From the cell containing the given text, extract its center point as [x, y] coordinate. 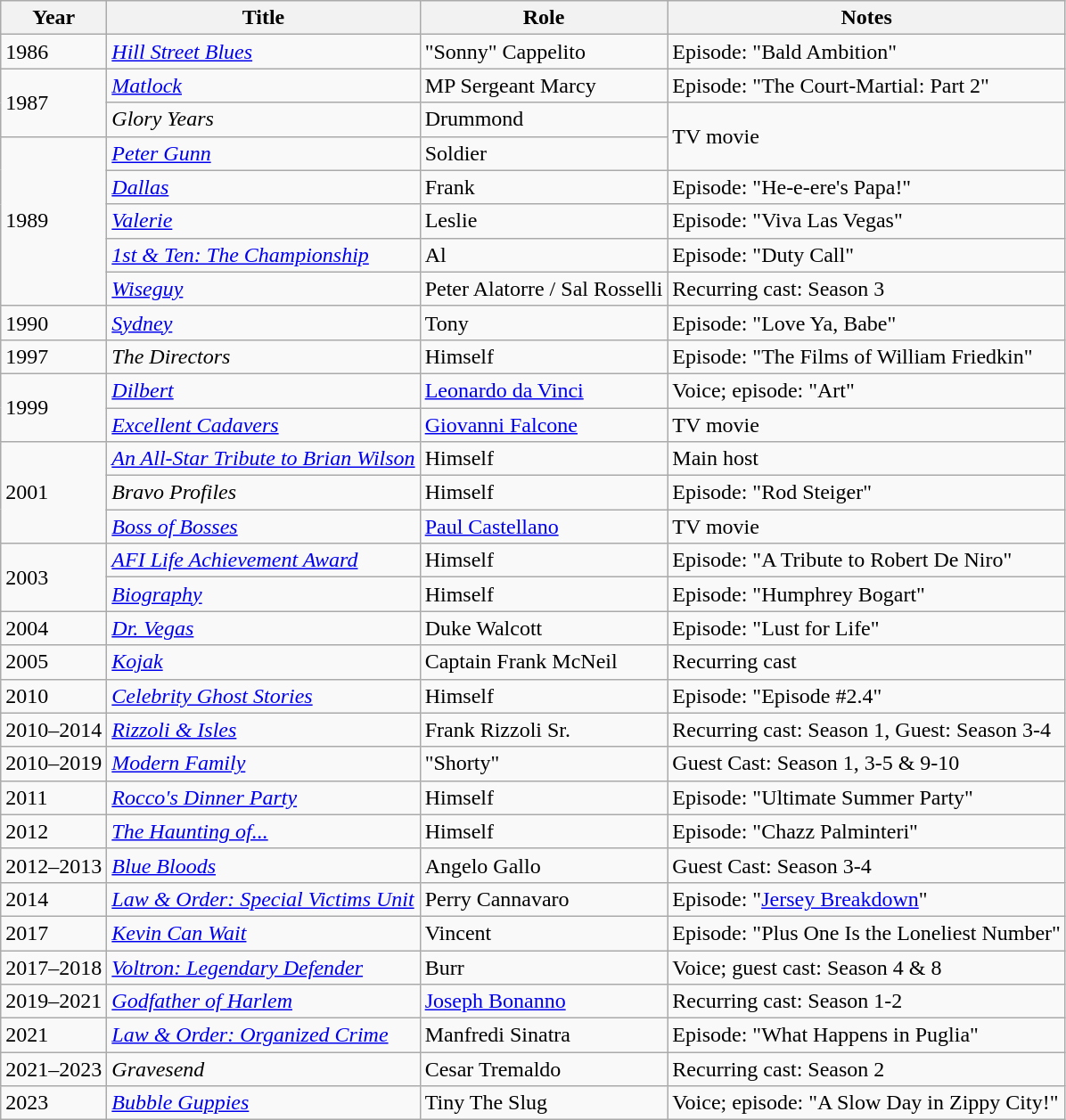
Drummond [544, 119]
1989 [53, 221]
1st & Ten: The Championship [264, 255]
Bubble Guppies [264, 1103]
Frank Rizzoli Sr. [544, 730]
Joseph Bonanno [544, 1001]
2010 [53, 696]
Modern Family [264, 764]
2023 [53, 1103]
Cesar Tremaldo [544, 1069]
Main host [866, 459]
Perry Cannavaro [544, 899]
Kevin Can Wait [264, 933]
2021–2023 [53, 1069]
2010–2014 [53, 730]
1987 [53, 102]
Voice; episode: "Art" [866, 390]
Valerie [264, 221]
Boss of Bosses [264, 527]
"Sonny" Cappelito [544, 52]
Peter Gunn [264, 153]
Episode: "Episode #2.4" [866, 696]
Episode: "Humphrey Bogart" [866, 594]
AFI Life Achievement Award [264, 560]
Giovanni Falcone [544, 425]
Episode: "Lust for Life" [866, 628]
Episode: "The Court-Martial: Part 2" [866, 86]
Law & Order: Organized Crime [264, 1035]
2003 [53, 577]
Episode: "Bald Ambition" [866, 52]
Recurring cast: Season 3 [866, 289]
Angelo Gallo [544, 865]
Law & Order: Special Victims Unit [264, 899]
Paul Castellano [544, 527]
2014 [53, 899]
Guest Cast: Season 3-4 [866, 865]
1999 [53, 407]
2017 [53, 933]
Episode: "Viva Las Vegas" [866, 221]
2012–2013 [53, 865]
Soldier [544, 153]
Episode: "Duty Call" [866, 255]
Recurring cast: Season 1-2 [866, 1001]
The Haunting of... [264, 831]
Episode: "A Tribute to Robert De Niro" [866, 560]
Guest Cast: Season 1, 3-5 & 9-10 [866, 764]
The Directors [264, 356]
Episode: "He-e-ere's Papa!" [866, 187]
Episode: "Love Ya, Babe" [866, 323]
Dilbert [264, 390]
Rizzoli & Isles [264, 730]
Leslie [544, 221]
Peter Alatorre / Sal Rosselli [544, 289]
1990 [53, 323]
Dr. Vegas [264, 628]
Bravo Profiles [264, 493]
Burr [544, 967]
Tiny The Slug [544, 1103]
2019–2021 [53, 1001]
Matlock [264, 86]
Episode: "The Films of William Friedkin" [866, 356]
2001 [53, 493]
An All-Star Tribute to Brian Wilson [264, 459]
Role [544, 18]
Dallas [264, 187]
Vincent [544, 933]
Tony [544, 323]
Kojak [264, 662]
Wiseguy [264, 289]
2021 [53, 1035]
2012 [53, 831]
Sydney [264, 323]
Captain Frank McNeil [544, 662]
Voltron: Legendary Defender [264, 967]
Blue Bloods [264, 865]
2005 [53, 662]
2017–2018 [53, 967]
2004 [53, 628]
Title [264, 18]
Glory Years [264, 119]
Recurring cast: Season 2 [866, 1069]
Episode: "Jersey Breakdown" [866, 899]
1997 [53, 356]
2011 [53, 797]
MP Sergeant Marcy [544, 86]
Celebrity Ghost Stories [264, 696]
Voice; guest cast: Season 4 & 8 [866, 967]
Recurring cast [866, 662]
Episode: "Ultimate Summer Party" [866, 797]
Recurring cast: Season 1, Guest: Season 3-4 [866, 730]
Leonardo da Vinci [544, 390]
"Shorty" [544, 764]
Rocco's Dinner Party [264, 797]
1986 [53, 52]
Episode: "Plus One Is the Loneliest Number" [866, 933]
Notes [866, 18]
Excellent Cadavers [264, 425]
Frank [544, 187]
Episode: "Chazz Palminteri" [866, 831]
Al [544, 255]
Episode: "Rod Steiger" [866, 493]
2010–2019 [53, 764]
Manfredi Sinatra [544, 1035]
Duke Walcott [544, 628]
Voice; episode: "A Slow Day in Zippy City!" [866, 1103]
Biography [264, 594]
Year [53, 18]
Episode: "What Happens in Puglia" [866, 1035]
Hill Street Blues [264, 52]
Gravesend [264, 1069]
Godfather of Harlem [264, 1001]
